Pinpoint the cell where the given text exists, returning its [x, y] midpoint coordinate. 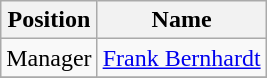
Frank Bernhardt [182, 58]
Name [182, 20]
Position [49, 20]
Manager [49, 58]
